For the text-containing cell, return its midpoint in [x, y] coordinate format. 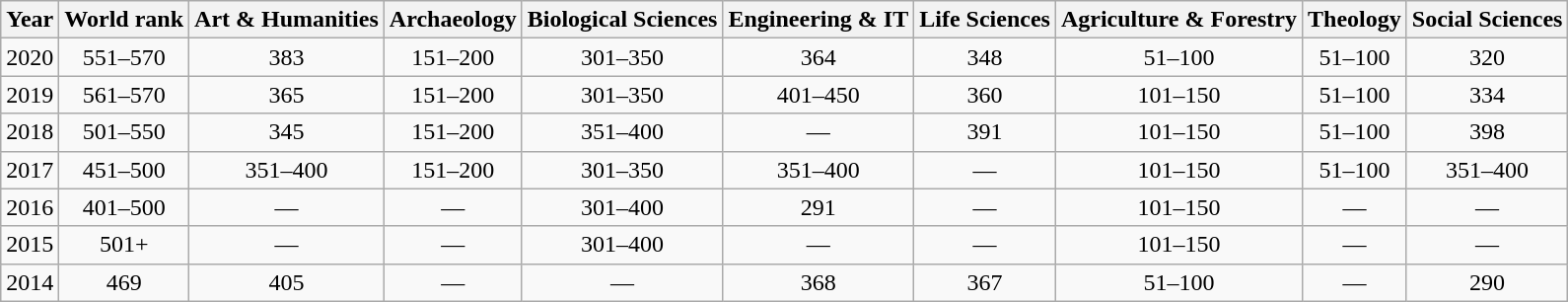
Archaeology [453, 20]
391 [985, 132]
Theology [1355, 20]
334 [1487, 95]
501+ [124, 245]
2017 [30, 170]
469 [124, 282]
2014 [30, 282]
Art & Humanities [287, 20]
Engineering & IT [819, 20]
Agriculture & Forestry [1178, 20]
Social Sciences [1487, 20]
401–450 [819, 95]
Life Sciences [985, 20]
Year [30, 20]
320 [1487, 57]
291 [819, 207]
451–500 [124, 170]
2015 [30, 245]
Biological Sciences [622, 20]
551–570 [124, 57]
383 [287, 57]
348 [985, 57]
345 [287, 132]
401–500 [124, 207]
2019 [30, 95]
2016 [30, 207]
365 [287, 95]
World rank [124, 20]
561–570 [124, 95]
364 [819, 57]
398 [1487, 132]
290 [1487, 282]
360 [985, 95]
405 [287, 282]
367 [985, 282]
368 [819, 282]
2020 [30, 57]
2018 [30, 132]
501–550 [124, 132]
